For the text-containing cell, return its midpoint in [X, Y] coordinate format. 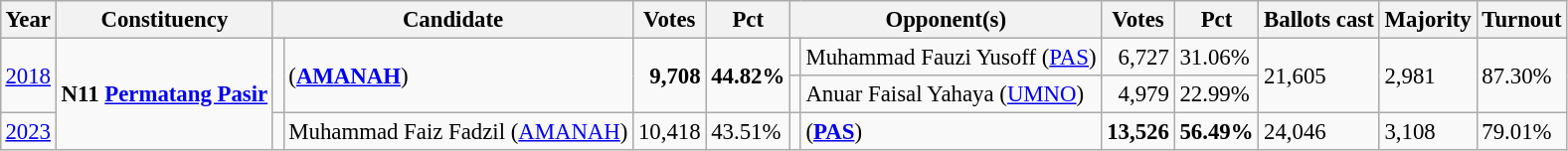
Ballots cast [1318, 20]
13,526 [1137, 132]
Muhammad Faiz Fadzil (AMANAH) [458, 132]
9,708 [670, 75]
(PAS) [951, 132]
2018 [28, 75]
10,418 [670, 132]
2023 [28, 132]
Year [28, 20]
43.51% [748, 132]
22.99% [1217, 94]
Majority [1428, 20]
4,979 [1137, 94]
79.01% [1521, 132]
Turnout [1521, 20]
6,727 [1137, 57]
Opponent(s) [947, 20]
Candidate [452, 20]
24,046 [1318, 132]
N11 Permatang Pasir [164, 93]
21,605 [1318, 75]
Muhammad Fauzi Yusoff (PAS) [951, 57]
87.30% [1521, 75]
56.49% [1217, 132]
Constituency [164, 20]
2,981 [1428, 75]
31.06% [1217, 57]
Anuar Faisal Yahaya (UMNO) [951, 94]
3,108 [1428, 132]
(AMANAH) [458, 75]
44.82% [748, 75]
